Return the [X, Y] coordinate for the center point of the cell that contains the specified text.  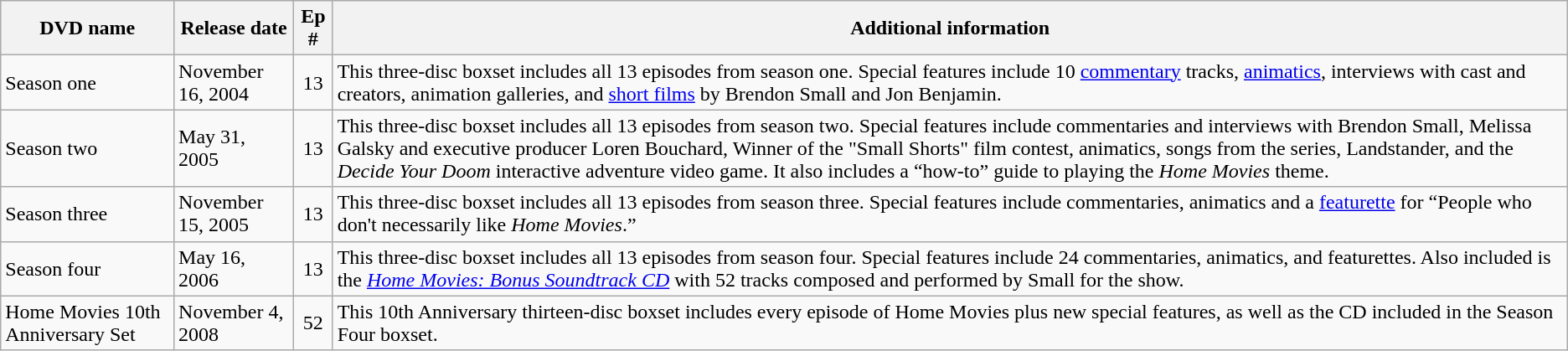
November 4, 2008 [235, 323]
Release date [235, 28]
Season two [87, 148]
May 16, 2006 [235, 268]
Season four [87, 268]
Additional information [950, 28]
Season three [87, 214]
November 15, 2005 [235, 214]
May 31, 2005 [235, 148]
November 16, 2004 [235, 82]
Home Movies 10th Anniversary Set [87, 323]
Season one [87, 82]
Ep # [313, 28]
DVD name [87, 28]
52 [313, 323]
